From the cell containing the given text, extract its center point as [x, y] coordinate. 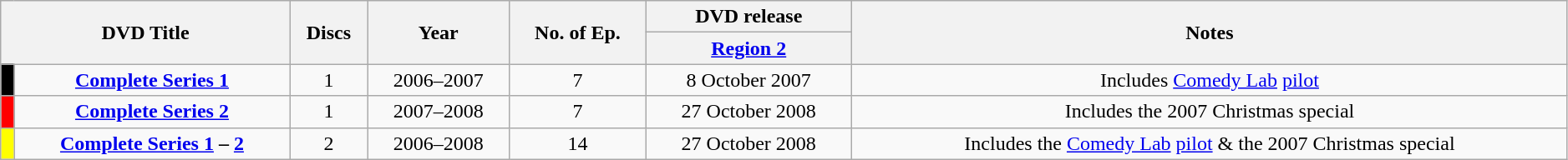
Includes the 2007 Christmas special [1210, 112]
Complete Series 1 – 2 [152, 143]
DVD release [748, 17]
Year [439, 32]
Includes Comedy Lab pilot [1210, 80]
Complete Series 1 [152, 80]
Notes [1210, 32]
Region 2 [748, 48]
DVD Title [145, 32]
2006–2008 [439, 143]
2006–2007 [439, 80]
No. of Ep. [578, 32]
2 [328, 143]
Includes the Comedy Lab pilot & the 2007 Christmas special [1210, 143]
8 October 2007 [748, 80]
Discs [328, 32]
14 [578, 143]
2007–2008 [439, 112]
Complete Series 2 [152, 112]
